Detect which cell encompasses the target text, then output its [X, Y] center coordinate. 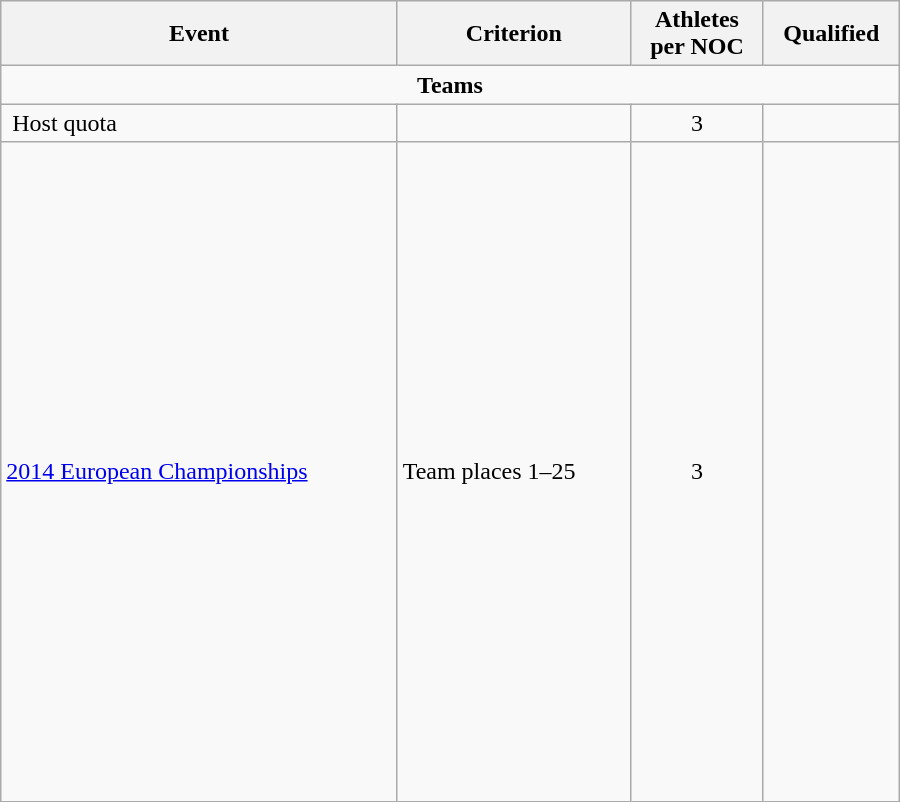
Team places 1–25 [514, 472]
Criterion [514, 34]
Event [199, 34]
Athletesper NOC [698, 34]
Teams [450, 85]
Host quota [199, 123]
2014 European Championships [199, 472]
Qualified [831, 34]
